Return [x, y] of the center of cell containing provided text 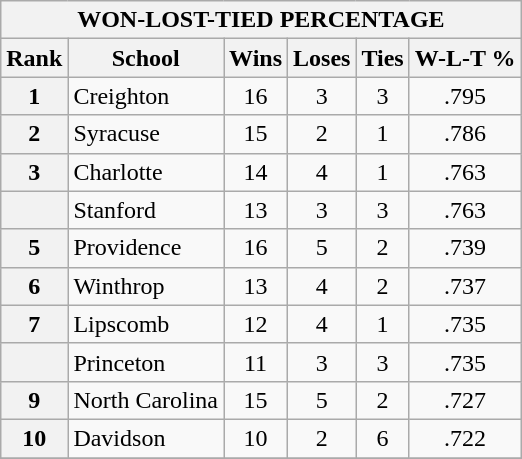
Lipscomb [146, 324]
School [146, 58]
12 [256, 324]
Providence [146, 248]
Ties [382, 58]
7 [34, 324]
Syracuse [146, 134]
Loses [322, 58]
Davidson [146, 438]
Wins [256, 58]
.786 [465, 134]
.795 [465, 96]
14 [256, 172]
W-L-T % [465, 58]
Winthrop [146, 286]
.737 [465, 286]
.722 [465, 438]
WON-LOST-TIED PERCENTAGE [261, 20]
.739 [465, 248]
9 [34, 400]
.727 [465, 400]
North Carolina [146, 400]
Rank [34, 58]
Princeton [146, 362]
11 [256, 362]
Creighton [146, 96]
Charlotte [146, 172]
Stanford [146, 210]
